Output the (x, y) coordinate of the center of the cell containing the given text.  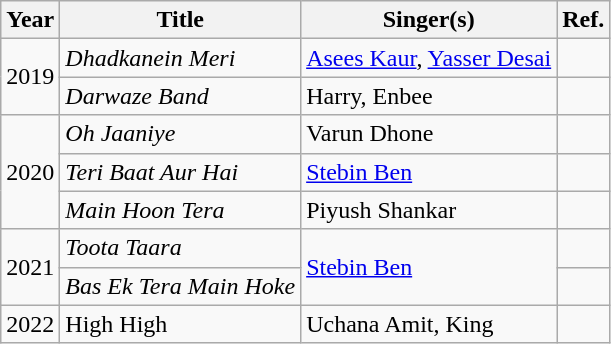
2020 (30, 172)
2022 (30, 324)
Toota Taara (180, 248)
2021 (30, 267)
Dhadkanein Meri (180, 58)
Bas Ek Tera Main Hoke (180, 286)
Oh Jaaniye (180, 134)
High High (180, 324)
Harry, Enbee (429, 96)
Piyush Shankar (429, 210)
Uchana Amit, King (429, 324)
Year (30, 20)
Title (180, 20)
Teri Baat Aur Hai (180, 172)
Singer(s) (429, 20)
Main Hoon Tera (180, 210)
Asees Kaur, Yasser Desai (429, 58)
Varun Dhone (429, 134)
Ref. (584, 20)
2019 (30, 77)
Darwaze Band (180, 96)
